Capture the cell that displays the provided text and extract its [X, Y] central coordinate. 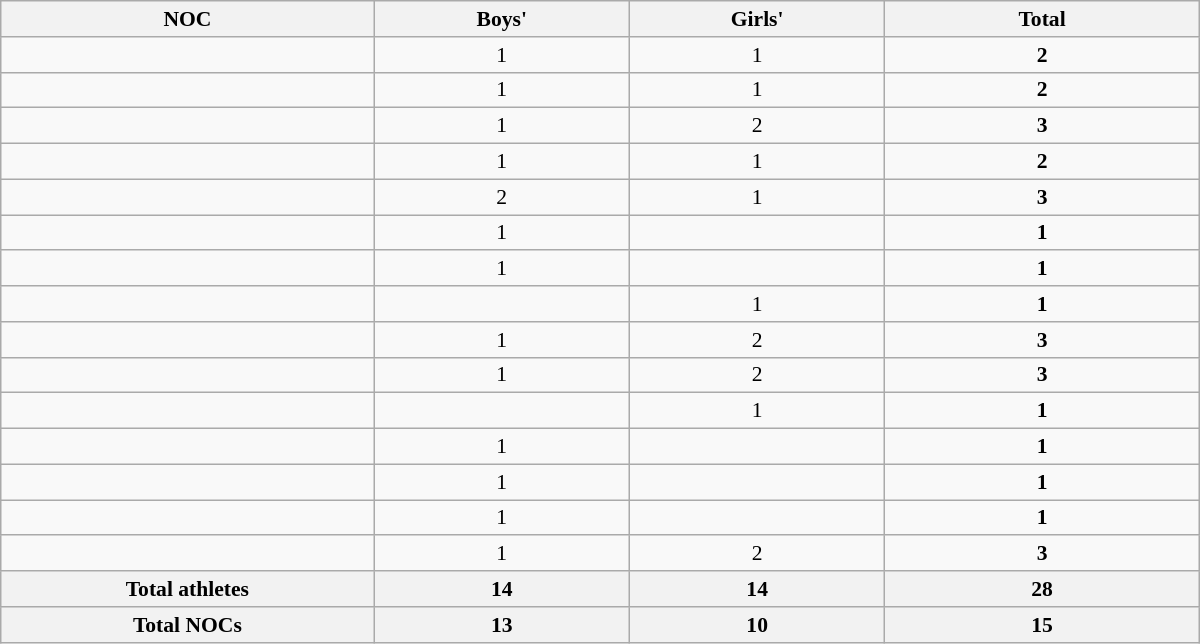
Girls' [756, 19]
15 [1042, 625]
10 [756, 625]
Boys' [502, 19]
NOC [188, 19]
Total NOCs [188, 625]
Total athletes [188, 589]
28 [1042, 589]
13 [502, 625]
Total [1042, 19]
